Search for the cell housing the specified text and yield its [x, y] center coordinate. 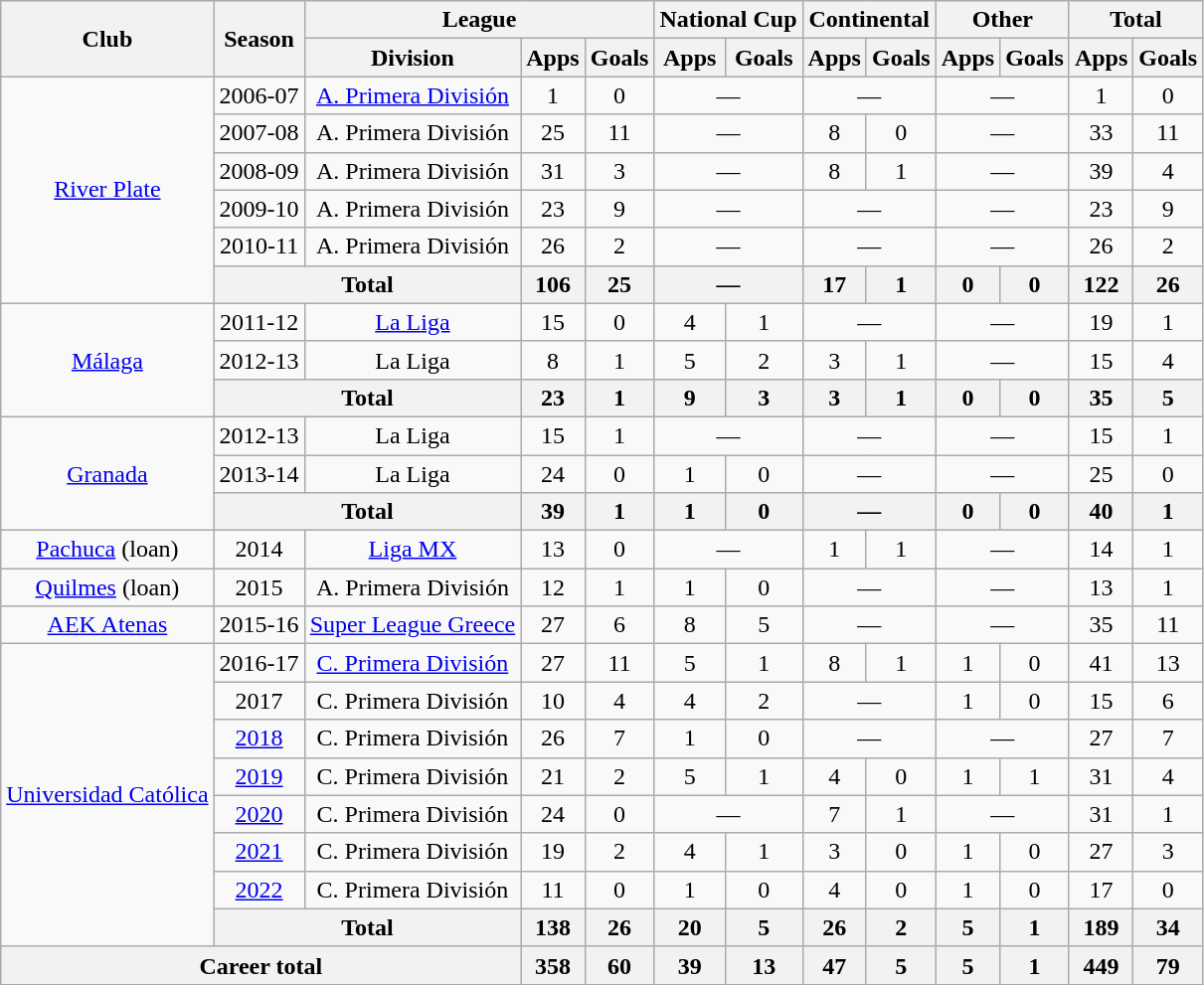
60 [619, 965]
189 [1101, 927]
2007-08 [258, 133]
106 [553, 284]
2008-09 [258, 171]
Málaga [107, 360]
2018 [258, 739]
Career total [260, 965]
2014 [258, 550]
National Cup [728, 20]
Universidad Católica [107, 795]
Quilmes (loan) [107, 587]
2015 [258, 587]
2022 [258, 890]
79 [1168, 965]
41 [1101, 663]
2010-11 [258, 246]
122 [1101, 284]
2006-07 [258, 95]
2021 [258, 852]
League [479, 20]
Granada [107, 473]
2009-10 [258, 209]
Other [1002, 20]
Club [107, 39]
21 [553, 776]
2011-12 [258, 322]
33 [1101, 133]
40 [1101, 512]
2013-14 [258, 474]
River Plate [107, 190]
14 [1101, 550]
Pachuca (loan) [107, 550]
Division [413, 58]
20 [690, 927]
Season [258, 39]
2020 [258, 814]
2015-16 [258, 625]
34 [1168, 927]
449 [1101, 965]
2016-17 [258, 663]
Super League Greece [413, 625]
12 [553, 587]
2019 [258, 776]
358 [553, 965]
Continental [869, 20]
AEK Atenas [107, 625]
10 [553, 701]
Liga MX [413, 550]
47 [834, 965]
138 [553, 927]
2017 [258, 701]
